Capture the cell that displays the provided text and extract its [x, y] central coordinate. 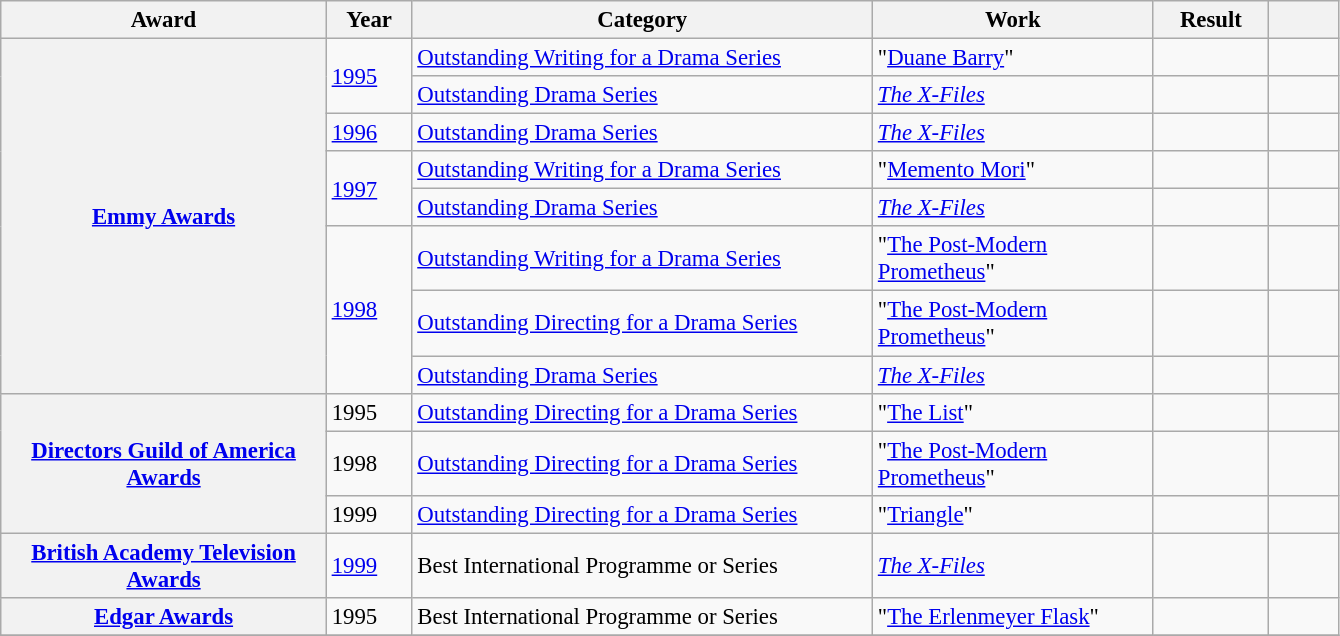
1997 [369, 188]
Directors Guild of America Awards [164, 463]
Award [164, 20]
Result [1211, 20]
British Academy Television Awards [164, 566]
1996 [369, 133]
"Triangle" [1014, 514]
Edgar Awards [164, 617]
Work [1014, 20]
Category [642, 20]
Year [369, 20]
"Duane Barry" [1014, 58]
"Memento Mori" [1014, 170]
"The List" [1014, 412]
Emmy Awards [164, 216]
"The Erlenmeyer Flask" [1014, 617]
